Locate the cell with the specified text and output its [x, y] center coordinate. 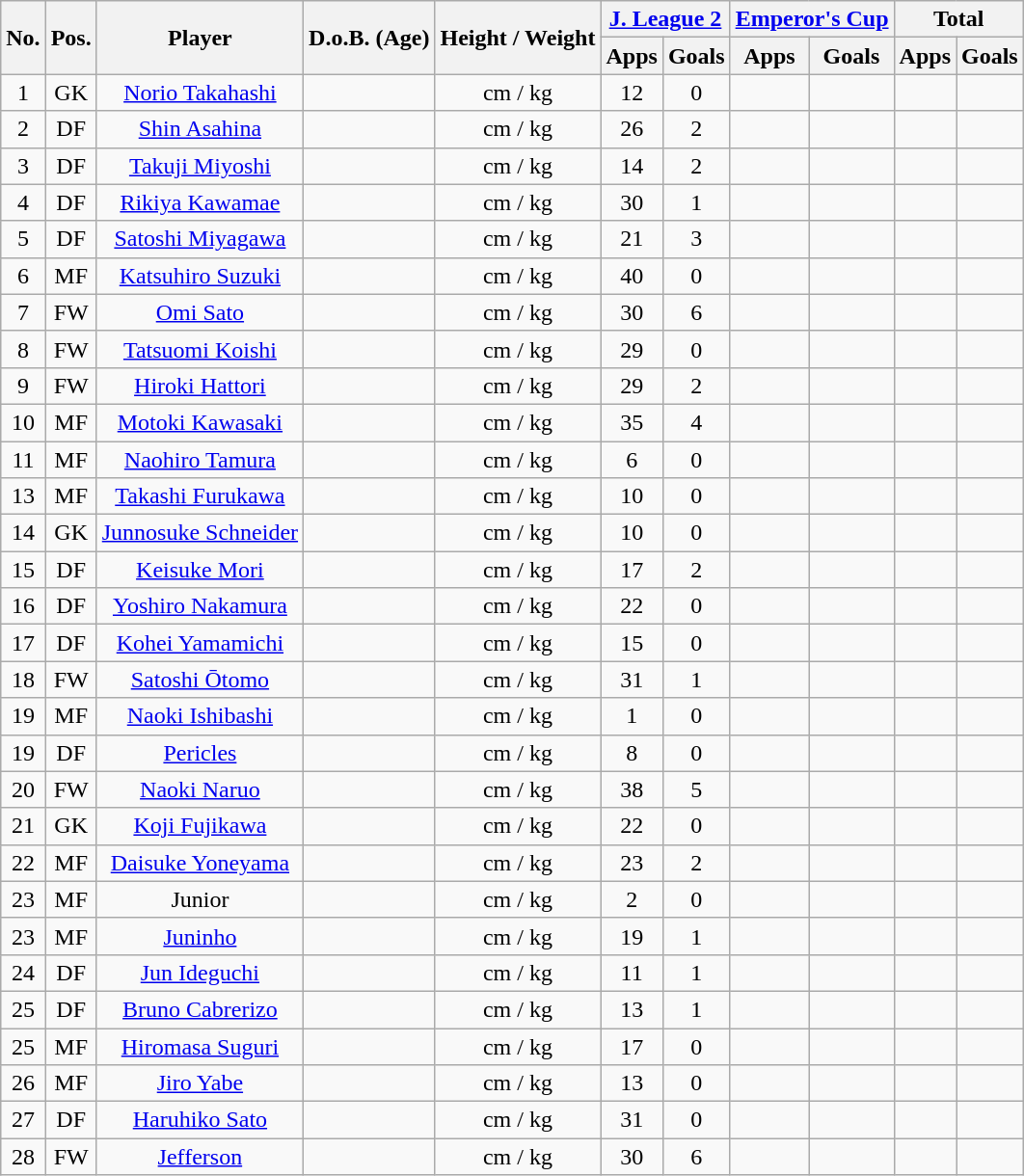
Kohei Yamamichi [200, 643]
38 [632, 789]
Emperor's Cup [812, 19]
Jun Ideguchi [200, 973]
16 [23, 606]
Naoki Naruo [200, 789]
Pericles [200, 753]
Satoshi Ōtomo [200, 680]
No. [23, 38]
Keisuke Mori [200, 570]
Norio Takahashi [200, 93]
Naohiro Tamura [200, 460]
Hiroki Hattori [200, 386]
40 [632, 276]
Motoki Kawasaki [200, 422]
28 [23, 1157]
Height / Weight [518, 38]
Juninho [200, 936]
Rikiya Kawamae [200, 202]
Omi Sato [200, 312]
35 [632, 422]
24 [23, 973]
Satoshi Miyagawa [200, 239]
12 [632, 93]
9 [23, 386]
Yoshiro Nakamura [200, 606]
Katsuhiro Suzuki [200, 276]
Takashi Furukawa [200, 496]
Total [958, 19]
J. League 2 [665, 19]
Hiromasa Suguri [200, 1046]
Tatsuomi Koishi [200, 349]
Player [200, 38]
Koji Fujikawa [200, 826]
Junior [200, 899]
Naoki Ishibashi [200, 716]
Bruno Cabrerizo [200, 1009]
Junnosuke Schneider [200, 533]
7 [23, 312]
20 [23, 789]
Takuji Miyoshi [200, 166]
D.o.B. (Age) [369, 38]
Haruhiko Sato [200, 1120]
Jefferson [200, 1157]
Jiro Yabe [200, 1083]
Shin Asahina [200, 129]
Daisuke Yoneyama [200, 863]
18 [23, 680]
Pos. [71, 38]
27 [23, 1120]
